Provide the [x, y] coordinate of the cell's center where the given text is located.  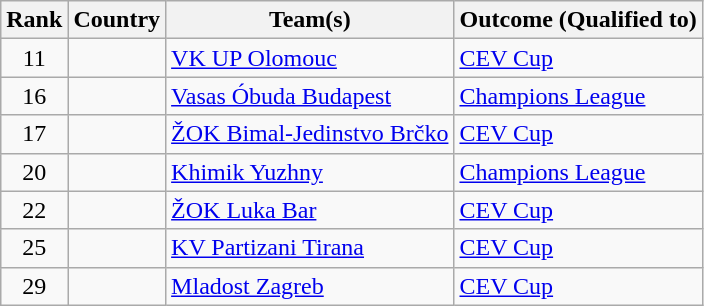
ŽOK Bimal-Jedinstvo Brčko [310, 134]
Outcome (Qualified to) [578, 20]
KV Partizani Tirana [310, 248]
20 [34, 172]
Team(s) [310, 20]
Khimik Yuzhny [310, 172]
Rank [34, 20]
29 [34, 286]
25 [34, 248]
ŽOK Luka Bar [310, 210]
Country [117, 20]
11 [34, 58]
VK UP Olomouc [310, 58]
17 [34, 134]
22 [34, 210]
Mladost Zagreb [310, 286]
Vasas Óbuda Budapest [310, 96]
16 [34, 96]
